Determine the [x, y] coordinate at the center of the cell enclosing the given text.  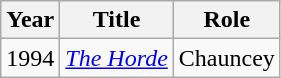
Chauncey [226, 58]
1994 [30, 58]
Year [30, 20]
Title [117, 20]
The Horde [117, 58]
Role [226, 20]
